Provide the [X, Y] coordinate of the cell's center where the given text is located.  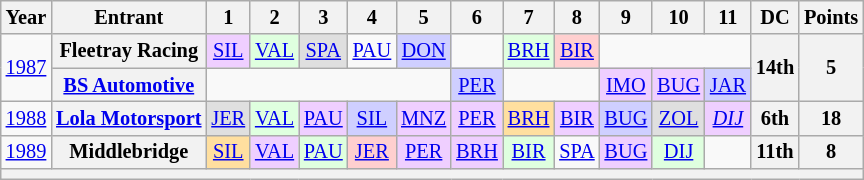
DC [775, 17]
Lola Motorsport [128, 118]
14th [775, 68]
DON [424, 51]
Middlebridge [128, 152]
3 [324, 17]
Entrant [128, 17]
MNZ [424, 118]
11 [728, 17]
Fleetray Racing [128, 51]
1 [228, 17]
9 [626, 17]
Year [26, 17]
1989 [26, 152]
6th [775, 118]
6 [477, 17]
Points [831, 17]
7 [529, 17]
BS Automotive [128, 85]
18 [831, 118]
1988 [26, 118]
10 [678, 17]
4 [372, 17]
IMO [626, 85]
1987 [26, 68]
ZOL [678, 118]
JAR [728, 85]
11th [775, 152]
2 [274, 17]
